Scan for the cell matching the given text and deliver its [X, Y] coordinate at center. 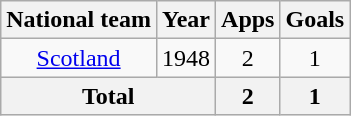
Scotland [79, 58]
Total [108, 96]
National team [79, 20]
Apps [248, 20]
Goals [315, 20]
Year [186, 20]
1948 [186, 58]
